Search for the cell housing the specified text and yield its [x, y] center coordinate. 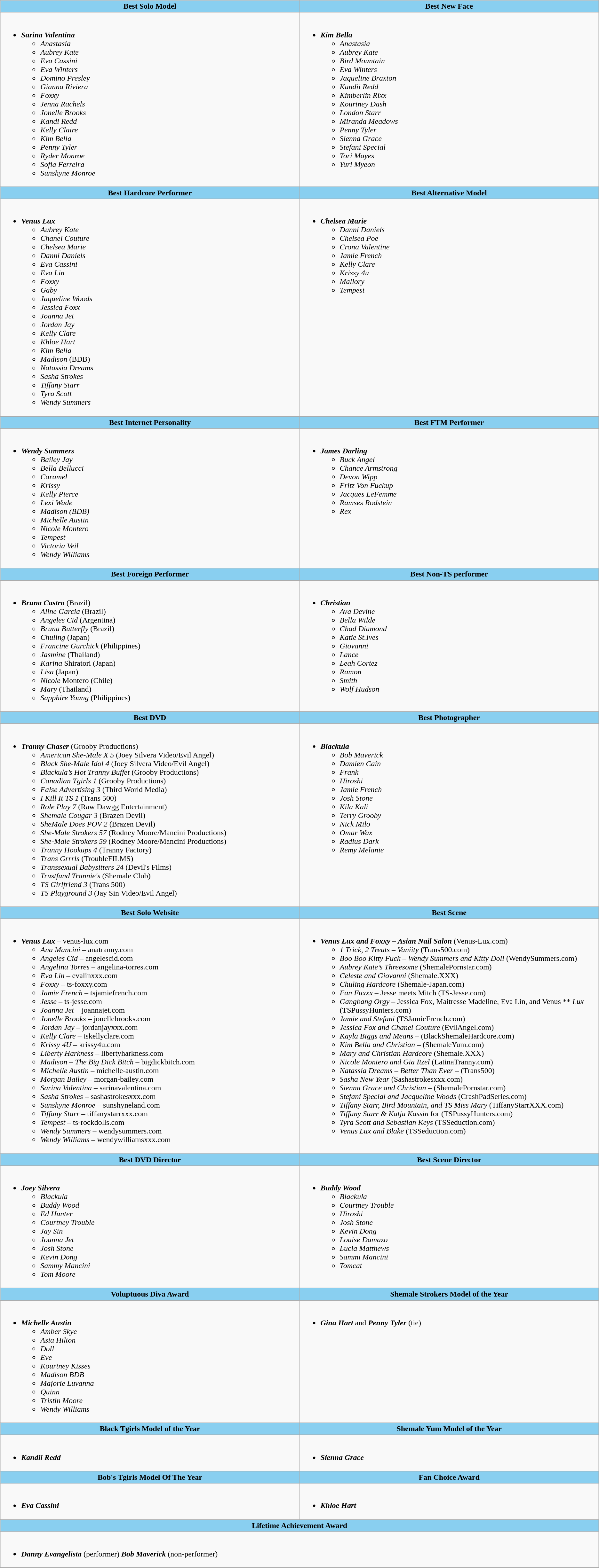
Chelsea MarieDanni DanielsChelsea PoeCrona ValentineJamie FrenchKelly ClareKrissy 4uMalloryTempest [449, 308]
Best DVD Director [150, 1160]
Sienna Grace [449, 1453]
Best Solo Website [150, 913]
Best New Face [449, 6]
Best Scene [449, 913]
Best FTM Performer [449, 422]
Best Hardcore Performer [150, 193]
Shemale Strokers Model of the Year [449, 1294]
Best Photographer [449, 717]
Best Internet Personality [150, 422]
Best DVD [150, 717]
BlackulaBob MaverickDamien CainFrankHiroshiJamie FrenchJosh StoneKila KaliTerry GroobyNick MiloOmar WaxRadius DarkRemy Melanie [449, 815]
Best Alternative Model [449, 193]
Khloe Hart [449, 1501]
Gina Hart and Penny Tyler (tie) [449, 1361]
Joey SilveraBlackulaBuddy WoodEd HunterCourtney TroubleJay SinJoanna JetJosh StoneKevin DongSammy ManciniTom Moore [150, 1227]
ChristianAva DevineBella WildeChad DiamondKatie St.IvesGiovanniLanceLeah CortezRamonSmithWolf Hudson [449, 646]
Best Foreign Performer [150, 574]
Voluptuous Diva Award [150, 1294]
Michelle AustinAmber SkyeAsia HiltonDollEveKourtney KissesMadison BDBMajorie LuvannaQuinnTristin MooreWendy Williams [150, 1361]
Best Solo Model [150, 6]
Buddy WoodBlackulaCourtney TroubleHiroshiJosh StoneKevin DongLouise DamazoLucia MatthewsSammi ManciniTomcat [449, 1227]
Wendy SummersBailey JayBella BellucciCaramelKrissyKelly PierceLexi WadeMadison (BDB)Michelle AustinNicole MonteroTempestVictoria VeilWendy Williams [150, 498]
Lifetime Achievement Award [299, 1525]
Kandii Redd [150, 1453]
James DarlingBuck AngelChance ArmstrongDevon WippFritz Von FuckupJacques LeFemmeRamses RodsteinRex [449, 498]
Black Tgirls Model of the Year [150, 1429]
Danny Evangelista (performer) Bob Maverick (non-performer) [299, 1549]
Best Scene Director [449, 1160]
Eva Cassini [150, 1501]
Shemale Yum Model of the Year [449, 1429]
Fan Choice Award [449, 1477]
Bob's Tgirls Model Of The Year [150, 1477]
Best Non-TS performer [449, 574]
